Provide the (x, y) coordinate of the cell's center where the given text is located.  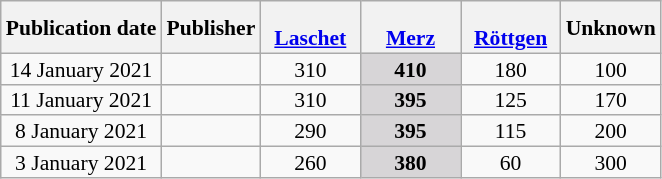
380 (410, 162)
3 January 2021 (82, 162)
11 January 2021 (82, 100)
Unknown (611, 27)
170 (611, 100)
Publication date (82, 27)
Merz (410, 27)
200 (611, 132)
410 (410, 68)
60 (511, 162)
14 January 2021 (82, 68)
125 (511, 100)
290 (310, 132)
Publisher (210, 27)
180 (511, 68)
Röttgen (511, 27)
300 (611, 162)
115 (511, 132)
260 (310, 162)
Laschet (310, 27)
100 (611, 68)
8 January 2021 (82, 132)
